Find where the given text appears and provide that cell's center as [X, Y] coordinate. 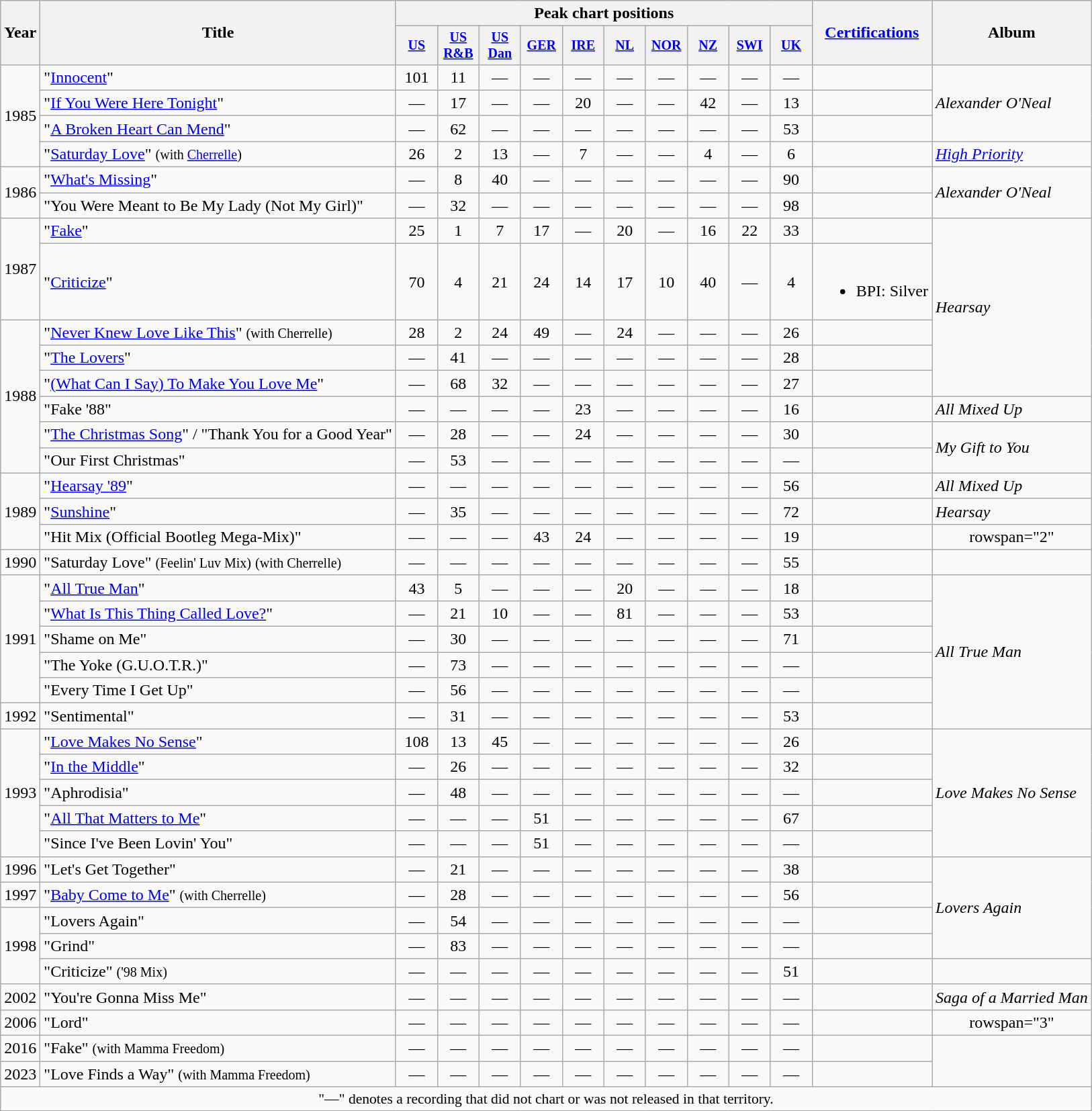
45 [500, 742]
rowspan="2" [1012, 537]
101 [416, 77]
US [416, 46]
"Love Makes No Sense" [218, 742]
GER [541, 46]
1991 [20, 639]
"Sentimental" [218, 716]
41 [458, 358]
"All That Matters to Me" [218, 818]
"All True Man" [218, 588]
SWI [749, 46]
2023 [20, 1074]
6 [791, 154]
Certifications [872, 33]
1989 [20, 511]
All True Man [1012, 652]
"Fake" [218, 231]
"What Is This Thing Called Love?" [218, 613]
23 [583, 409]
54 [458, 920]
"In the Middle" [218, 767]
72 [791, 511]
"Since I've Been Lovin' You" [218, 844]
Year [20, 33]
73 [458, 665]
NOR [666, 46]
18 [791, 588]
"Our First Christmas" [218, 460]
Lovers Again [1012, 907]
Album [1012, 33]
"Innocent" [218, 77]
"Hearsay '89" [218, 486]
"Sunshine" [218, 511]
1997 [20, 895]
Peak chart positions [604, 13]
"Criticize" [218, 282]
BPI: Silver [872, 282]
33 [791, 231]
"(What Can I Say) To Make You Love Me" [218, 384]
"Baby Come to Me" (with Cherrelle) [218, 895]
IRE [583, 46]
Saga of a Married Man [1012, 997]
90 [791, 180]
"You're Gonna Miss Me" [218, 997]
Love Makes No Sense [1012, 793]
"Saturday Love" (with Cherrelle) [218, 154]
1993 [20, 793]
19 [791, 537]
"Fake '88" [218, 409]
rowspan="3" [1012, 1022]
"Lord" [218, 1022]
UK [791, 46]
49 [541, 332]
98 [791, 206]
27 [791, 384]
USDan [500, 46]
108 [416, 742]
35 [458, 511]
81 [625, 613]
"Shame on Me" [218, 639]
38 [791, 869]
42 [708, 103]
1 [458, 231]
5 [458, 588]
"Fake" (with Mamma Freedom) [218, 1049]
"The Christmas Song" / "Thank You for a Good Year" [218, 435]
"You Were Meant to Be My Lady (Not My Girl)" [218, 206]
2002 [20, 997]
"Lovers Again" [218, 920]
83 [458, 946]
"A Broken Heart Can Mend" [218, 128]
1985 [20, 116]
25 [416, 231]
"Aphrodisia" [218, 793]
"Hit Mix (Official Bootleg Mega-Mix)" [218, 537]
2006 [20, 1022]
"The Lovers" [218, 358]
"Let's Get Together" [218, 869]
USR&B [458, 46]
"Every Time I Get Up" [218, 691]
22 [749, 231]
"Love Finds a Way" (with Mamma Freedom) [218, 1074]
1987 [20, 269]
1998 [20, 946]
11 [458, 77]
"Criticize" ('98 Mix) [218, 971]
8 [458, 180]
NZ [708, 46]
62 [458, 128]
1986 [20, 193]
"—" denotes a recording that did not chart or was not released in that territory. [546, 1099]
High Priority [1012, 154]
71 [791, 639]
NL [625, 46]
"The Yoke (G.U.O.T.R.)" [218, 665]
1988 [20, 396]
Title [218, 33]
"Saturday Love" (Feelin' Luv Mix) (with Cherrelle) [218, 562]
67 [791, 818]
1996 [20, 869]
"Grind" [218, 946]
1992 [20, 716]
"If You Were Here Tonight" [218, 103]
70 [416, 282]
1990 [20, 562]
2016 [20, 1049]
31 [458, 716]
55 [791, 562]
"Never Knew Love Like This" (with Cherrelle) [218, 332]
14 [583, 282]
68 [458, 384]
"What's Missing" [218, 180]
48 [458, 793]
My Gift to You [1012, 447]
